Scan for the cell matching the given text and deliver its (x, y) coordinate at center. 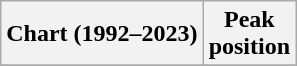
Chart (1992–2023) (102, 34)
Peakposition (249, 34)
